Provide the (X, Y) coordinate of the cell's center where the given text is located.  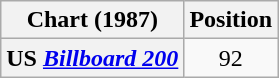
Position (231, 20)
Chart (1987) (92, 20)
US Billboard 200 (92, 58)
92 (231, 58)
